Scan for the cell matching the given text and deliver its [X, Y] coordinate at center. 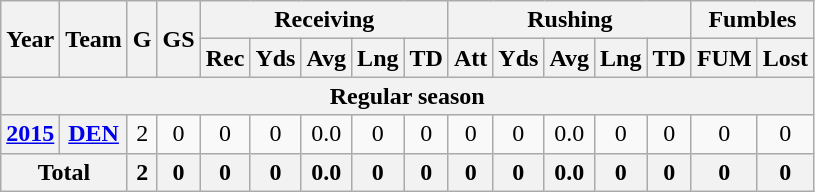
Year [30, 39]
FUM [724, 58]
Total [64, 172]
Team [94, 39]
DEN [94, 134]
Fumbles [752, 20]
Rec [225, 58]
Receiving [324, 20]
G [142, 39]
Lost [785, 58]
Rushing [570, 20]
2015 [30, 134]
Att [470, 58]
GS [178, 39]
Regular season [408, 96]
